Scan for the cell matching the given text and deliver its [X, Y] coordinate at center. 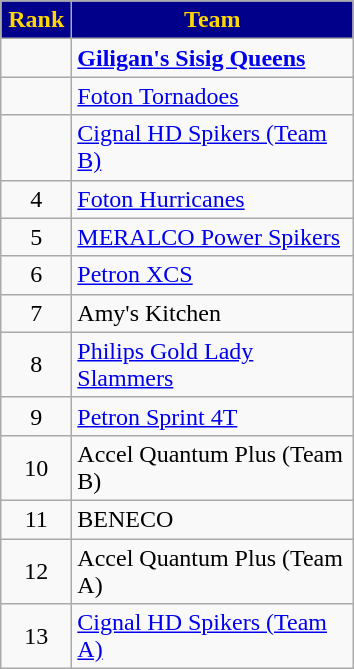
MERALCO Power Spikers [212, 237]
Cignal HD Spikers (Team B) [212, 148]
10 [36, 468]
Foton Tornadoes [212, 96]
Team [212, 20]
Cignal HD Spikers (Team A) [212, 636]
13 [36, 636]
Petron XCS [212, 275]
8 [36, 364]
Rank [36, 20]
Petron Sprint 4T [212, 416]
12 [36, 570]
6 [36, 275]
7 [36, 313]
11 [36, 519]
4 [36, 199]
5 [36, 237]
9 [36, 416]
Amy's Kitchen [212, 313]
BENECO [212, 519]
Accel Quantum Plus (Team B) [212, 468]
Foton Hurricanes [212, 199]
Philips Gold Lady Slammers [212, 364]
Giligan's Sisig Queens [212, 58]
Accel Quantum Plus (Team A) [212, 570]
